Capture the cell that displays the provided text and extract its [X, Y] central coordinate. 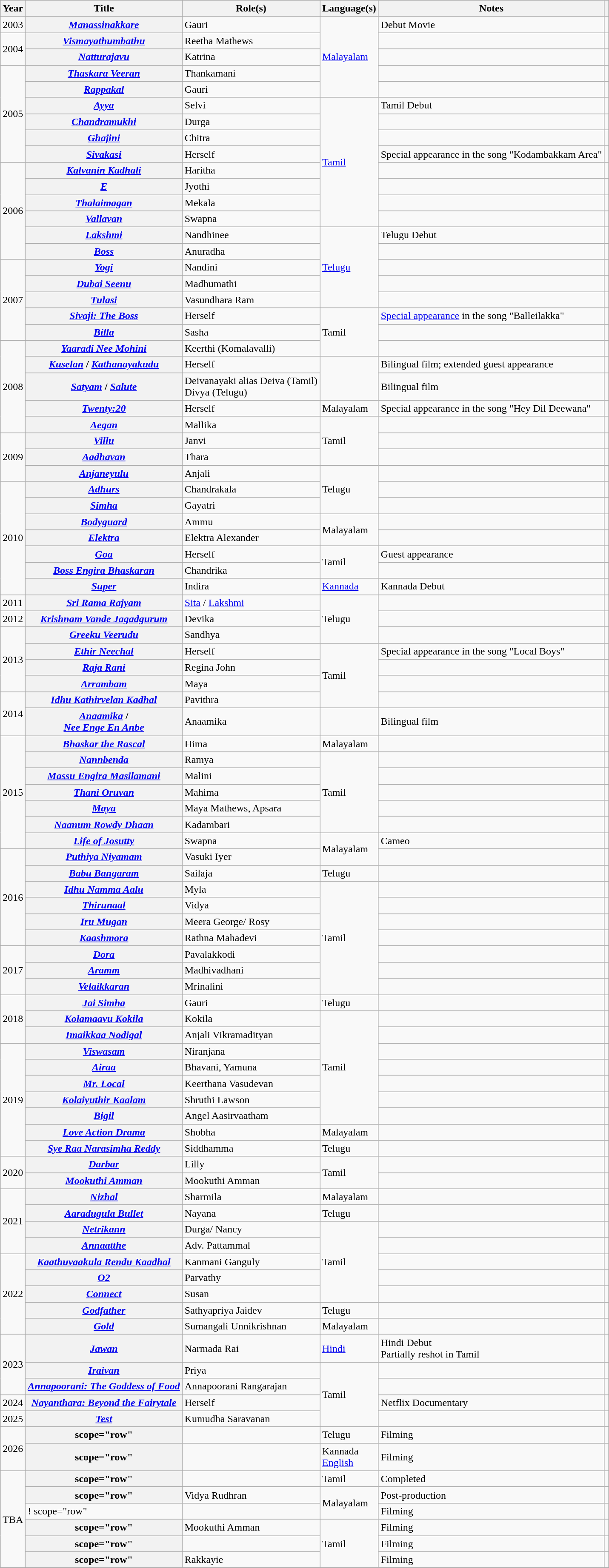
Aramm [104, 970]
Anuradha [251, 251]
Simha [104, 506]
Dubai Seenu [104, 284]
Special appearance in the song "Local Boys" [491, 651]
Natturajavu [104, 57]
Cameo [491, 841]
Chandrakala [251, 489]
2023 [13, 1364]
Rathna Mahadevi [251, 938]
2018 [13, 1019]
Bilingual film; extended guest appearance [491, 364]
Thara [251, 457]
Language(s) [349, 9]
Jai Simha [104, 1002]
Special appearance in the song "Kodambakkam Area" [491, 154]
Ghajini [104, 138]
Special appearance in the song "Balleilakka" [491, 316]
Susan [251, 1294]
Kadambari [251, 825]
Shruthi Lawson [251, 1100]
Iraivan [104, 1370]
Debut Movie [491, 25]
Kannada Debut [491, 586]
Annapoorani Rangarajan [251, 1386]
Mallika [251, 424]
Satyam / Salute [104, 386]
Post-production [491, 1495]
Keerthana Vasudevan [251, 1084]
Notes [491, 9]
Keerthi (Komalavalli) [251, 348]
Life of Josutty [104, 841]
Vallavan [104, 219]
Janvi [251, 441]
Babu Bangaram [104, 873]
Kolaiyuthir Kaalam [104, 1100]
Viswasam [104, 1051]
Malini [251, 776]
Thirunaal [104, 905]
Myla [251, 889]
Telugu Debut [491, 235]
Dora [104, 954]
2006 [13, 211]
Sailaja [251, 873]
Nandhinee [251, 235]
Katrina [251, 57]
Regina John [251, 667]
Role(s) [251, 9]
2021 [13, 1221]
Vidya [251, 905]
Mekala [251, 203]
Yogi [104, 267]
Aegan [104, 424]
Vismayathumbathu [104, 41]
Arrambam [104, 683]
Kaashmora [104, 938]
Connect [104, 1294]
2007 [13, 300]
! scope="row" [104, 1511]
Imaikkaa Nodigal [104, 1035]
2022 [13, 1294]
2017 [13, 970]
Tulasi [104, 300]
Kannada [349, 586]
Shobha [251, 1132]
Massu Engira Masilamani [104, 776]
Test [104, 1419]
2025 [13, 1419]
2008 [13, 386]
Boss Engira Bhaskaran [104, 570]
O2 [104, 1278]
Sharmila [251, 1197]
2026 [13, 1448]
Reetha Mathews [251, 41]
Vasundhara Ram [251, 300]
Tamil Debut [491, 105]
Anaamika /Nee Enge En Anbe [104, 721]
Manassinakkare [104, 25]
Ramya [251, 760]
Madhivadhani [251, 970]
Super [104, 586]
Narmada Rai [251, 1348]
Anjaneyulu [104, 473]
Bhaskar the Rascal [104, 744]
Boss [104, 251]
TBA [13, 1519]
2015 [13, 792]
Guest appearance [491, 554]
Maya Mathews, Apsara [251, 808]
Annaatthe [104, 1245]
Yaaradi Nee Mohini [104, 348]
Jyothi [251, 186]
Deivanayaki alias Deiva (Tamil)Divya (Telugu) [251, 386]
Gayatri [251, 506]
Bigil [104, 1116]
Kumudha Saravanan [251, 1419]
2012 [13, 619]
Bodyguard [104, 522]
Hindi [349, 1348]
Idhu Namma Aalu [104, 889]
Adhurs [104, 489]
Mr. Local [104, 1084]
2020 [13, 1172]
Kanmani Ganguly [251, 1262]
Devika [251, 619]
Niranjana [251, 1051]
Bhavani, Yamuna [251, 1067]
Indira [251, 586]
Hima [251, 744]
Title [104, 9]
Nayana [251, 1213]
Elektra Alexander [251, 538]
Mrinalini [251, 986]
Naanum Rowdy Dhaan [104, 825]
Sivaji: The Boss [104, 316]
Velaikkaran [104, 986]
Krishnam Vande Jagadgurum [104, 619]
Iru Mugan [104, 922]
Sye Raa Narasimha Reddy [104, 1148]
Sumangali Unnikrishnan [251, 1326]
2003 [13, 25]
Adv. Pattammal [251, 1245]
2010 [13, 538]
Ayya [104, 105]
Chandrika [251, 570]
Ammu [251, 522]
Aadhavan [104, 457]
Durga/ Nancy [251, 1229]
Chandramukhi [104, 122]
Anjali [251, 473]
Airaa [104, 1067]
2009 [13, 457]
Netrikann [104, 1229]
Special appearance in the song "Hey Dil Deewana" [491, 408]
Godfather [104, 1310]
2014 [13, 714]
Parvathy [251, 1278]
2004 [13, 49]
2019 [13, 1100]
Anaamika [251, 721]
2005 [13, 114]
2011 [13, 603]
Kuselan / Kathanayakudu [104, 364]
Siddhamma [251, 1148]
Rappakal [104, 89]
Aaradugula Bullet [104, 1213]
Twenty:20 [104, 408]
Haritha [251, 170]
Elektra [104, 538]
Villu [104, 441]
Darbar [104, 1164]
Selvi [251, 105]
Kannada English [349, 1457]
Thaskara Veeran [104, 73]
Kaathuvaakula Rendu Kaadhal [104, 1262]
Vidya Rudhran [251, 1495]
Sandhya [251, 635]
Hindi DebutPartially reshot in Tamil [491, 1348]
Year [13, 9]
E [104, 186]
Angel Aasirvaatham [251, 1116]
Pavithra [251, 700]
Lilly [251, 1164]
Vasuki Iyer [251, 857]
Sita / Lakshmi [251, 603]
Lakshmi [104, 235]
Completed [491, 1479]
Thankamani [251, 73]
Sasha [251, 332]
Jawan [104, 1348]
Kolamaavu Kokila [104, 1019]
Love Action Drama [104, 1132]
Thani Oruvan [104, 792]
Anjali Vikramadityan [251, 1035]
Madhumathi [251, 284]
Kalvanin Kadhali [104, 170]
Rakkayie [251, 1560]
Mahima [251, 792]
Goa [104, 554]
Puthiya Niyamam [104, 857]
Raja Rani [104, 667]
Greeku Veerudu [104, 635]
Netflix Documentary [491, 1403]
2024 [13, 1403]
Gold [104, 1326]
Nannbenda [104, 760]
Nayanthara: Beyond the Fairytale [104, 1403]
Kokila [251, 1019]
2013 [13, 659]
Nizhal [104, 1197]
Annapoorani: The Goddess of Food [104, 1386]
Billa [104, 332]
Meera George/ Rosy [251, 922]
Nandini [251, 267]
Idhu Kathirvelan Kadhal [104, 700]
Durga [251, 122]
Pavalakkodi [251, 954]
Thalaimagan [104, 203]
Priya [251, 1370]
Sivakasi [104, 154]
Chitra [251, 138]
Sri Rama Rajyam [104, 603]
Sathyapriya Jaidev [251, 1310]
2016 [13, 897]
Ethir Neechal [104, 651]
